Identify which cell holds the provided text, then report its (x, y) central coordinate. 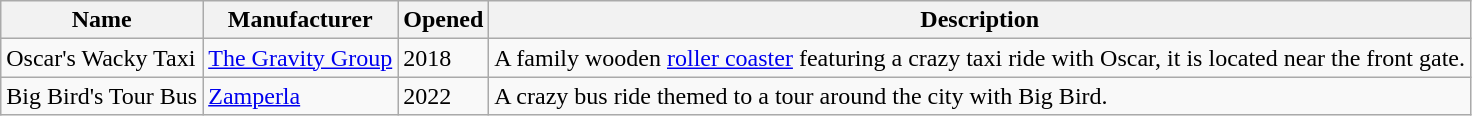
Description (980, 20)
Opened (444, 20)
Zamperla (300, 96)
Oscar's Wacky Taxi (102, 58)
A crazy bus ride themed to a tour around the city with Big Bird. (980, 96)
Name (102, 20)
Big Bird's Tour Bus (102, 96)
A family wooden roller coaster featuring a crazy taxi ride with Oscar, it is located near the front gate. (980, 58)
The Gravity Group (300, 58)
2022 (444, 96)
2018 (444, 58)
Manufacturer (300, 20)
